Return (X, Y) of the center of cell containing provided text 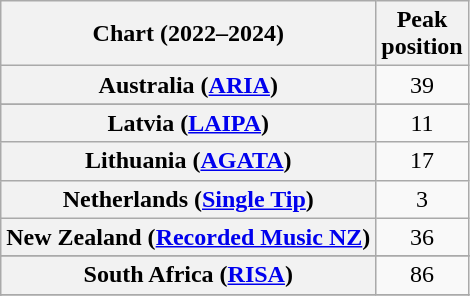
3 (422, 199)
Australia (ARIA) (188, 85)
Latvia (LAIPA) (188, 123)
Chart (2022–2024) (188, 34)
11 (422, 123)
New Zealand (Recorded Music NZ) (188, 237)
Lithuania (AGATA) (188, 161)
South Africa (RISA) (188, 275)
39 (422, 85)
36 (422, 237)
Peakposition (422, 34)
86 (422, 275)
Netherlands (Single Tip) (188, 199)
17 (422, 161)
